Capture the cell that displays the provided text and extract its (x, y) central coordinate. 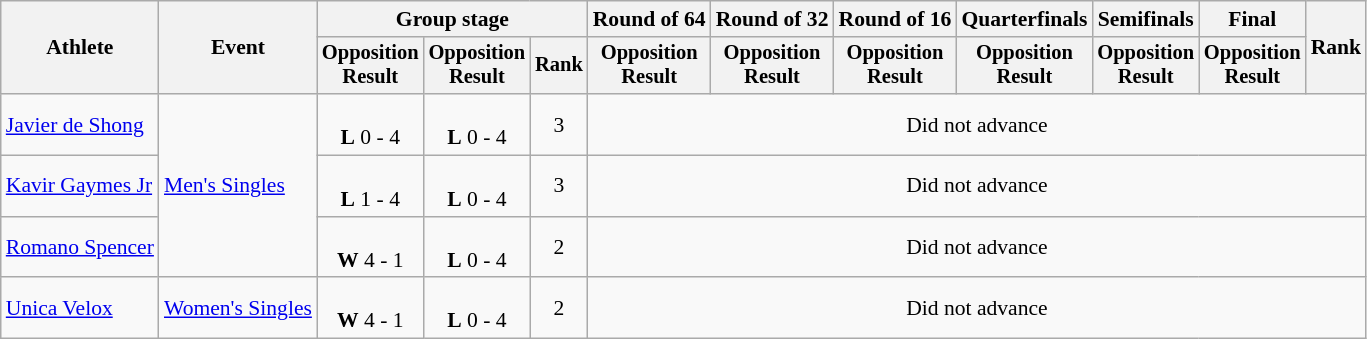
Final (1252, 19)
Round of 32 (772, 19)
Round of 64 (650, 19)
Women's Singles (238, 308)
Kavir Gaymes Jr (80, 186)
Romano Spencer (80, 248)
Javier de Shong (80, 124)
Group stage (452, 19)
Athlete (80, 48)
Unica Velox (80, 308)
Round of 16 (894, 19)
Event (238, 48)
L 1 - 4 (370, 186)
Men's Singles (238, 186)
Quarterfinals (1024, 19)
Semifinals (1146, 19)
